Detect which cell encompasses the target text, then output its [X, Y] center coordinate. 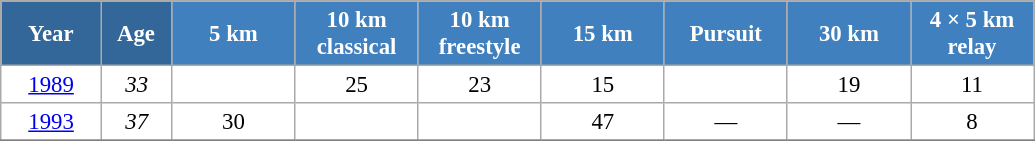
11 [972, 85]
10 km freestyle [480, 34]
25 [356, 85]
5 km [234, 34]
4 × 5 km relay [972, 34]
Age [136, 34]
33 [136, 85]
1993 [52, 122]
Year [52, 34]
47 [602, 122]
19 [848, 85]
23 [480, 85]
1989 [52, 85]
8 [972, 122]
30 km [848, 34]
10 km classical [356, 34]
15 km [602, 34]
37 [136, 122]
30 [234, 122]
15 [602, 85]
Pursuit [726, 34]
